Search for the cell housing the specified text and yield its (X, Y) center coordinate. 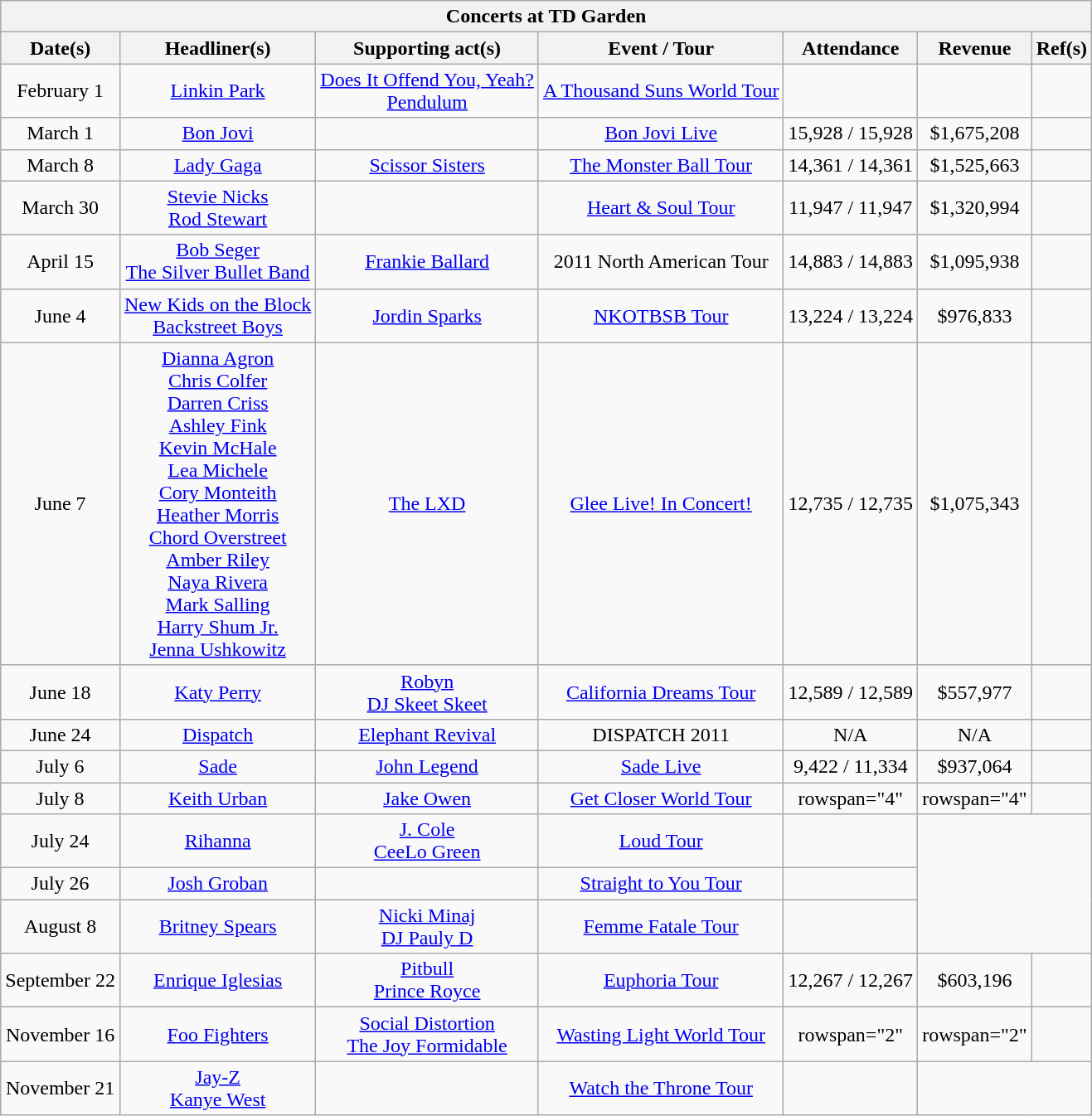
Bon Jovi Live (660, 133)
PitbullPrince Royce (428, 980)
Enrique Iglesias (217, 980)
Jake Owen (428, 798)
Jordin Sparks (428, 315)
The Monster Ball Tour (660, 165)
$1,075,343 (975, 504)
Scissor Sisters (428, 165)
Euphoria Tour (660, 980)
Bob SegerThe Silver Bullet Band (217, 262)
$557,977 (975, 691)
Get Closer World Tour (660, 798)
Does It Offend You, Yeah?Pendulum (428, 91)
Concerts at TD Garden (546, 17)
15,928 / 15,928 (851, 133)
2011 North American Tour (660, 262)
Nicki Minaj DJ Pauly D (428, 927)
Dispatch (217, 735)
June 7 (61, 504)
Loud Tour (660, 841)
$603,196 (975, 980)
12,267 / 12,267 (851, 980)
July 6 (61, 766)
Sade (217, 766)
June 18 (61, 691)
Jay-ZKanye West (217, 1088)
$976,833 (975, 315)
California Dreams Tour (660, 691)
New Kids on the BlockBackstreet Boys (217, 315)
Linkin Park (217, 91)
$1,320,994 (975, 207)
Social DistortionThe Joy Formidable (428, 1035)
Revenue (975, 48)
11,947 / 11,947 (851, 207)
12,589 / 12,589 (851, 691)
Straight to You Tour (660, 884)
Foo Fighters (217, 1035)
Supporting act(s) (428, 48)
$1,095,938 (975, 262)
September 22 (61, 980)
DISPATCH 2011 (660, 735)
14,883 / 14,883 (851, 262)
Britney Spears (217, 927)
13,224 / 13,224 (851, 315)
July 8 (61, 798)
12,735 / 12,735 (851, 504)
March 8 (61, 165)
NKOTBSB Tour (660, 315)
Watch the Throne Tour (660, 1088)
A Thousand Suns World Tour (660, 91)
Glee Live! In Concert! (660, 504)
Keith Urban (217, 798)
Ref(s) (1061, 48)
Heart & Soul Tour (660, 207)
$1,525,663 (975, 165)
Headliner(s) (217, 48)
Bon Jovi (217, 133)
Wasting Light World Tour (660, 1035)
Attendance (851, 48)
Sade Live (660, 766)
February 1 (61, 91)
Date(s) (61, 48)
November 16 (61, 1035)
March 30 (61, 207)
John Legend (428, 766)
J. ColeCeeLo Green (428, 841)
Josh Groban (217, 884)
July 24 (61, 841)
June 4 (61, 315)
Lady Gaga (217, 165)
August 8 (61, 927)
Stevie NicksRod Stewart (217, 207)
Frankie Ballard (428, 262)
The LXD (428, 504)
RobynDJ Skeet Skeet (428, 691)
9,422 / 11,334 (851, 766)
Femme Fatale Tour (660, 927)
$937,064 (975, 766)
March 1 (61, 133)
14,361 / 14,361 (851, 165)
April 15 (61, 262)
July 26 (61, 884)
$1,675,208 (975, 133)
Katy Perry (217, 691)
June 24 (61, 735)
November 21 (61, 1088)
Elephant Revival (428, 735)
Event / Tour (660, 48)
Rihanna (217, 841)
